Determine the [X, Y] coordinate at the center of the cell enclosing the given text.  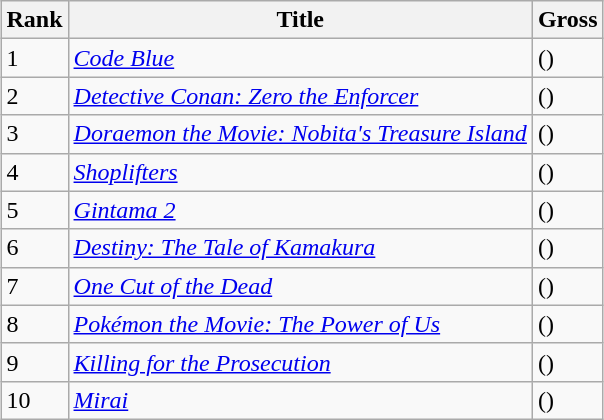
Killing for the Prosecution [300, 362]
1 [34, 58]
6 [34, 248]
Gintama 2 [300, 210]
5 [34, 210]
Gross [568, 20]
2 [34, 96]
3 [34, 134]
7 [34, 286]
Code Blue [300, 58]
Rank [34, 20]
Mirai [300, 400]
Shoplifters [300, 172]
9 [34, 362]
8 [34, 324]
One Cut of the Dead [300, 286]
Title [300, 20]
Doraemon the Movie: Nobita's Treasure Island [300, 134]
Pokémon the Movie: The Power of Us [300, 324]
10 [34, 400]
4 [34, 172]
Detective Conan: Zero the Enforcer [300, 96]
Destiny: The Tale of Kamakura [300, 248]
